Detect which cell encompasses the target text, then output its (X, Y) center coordinate. 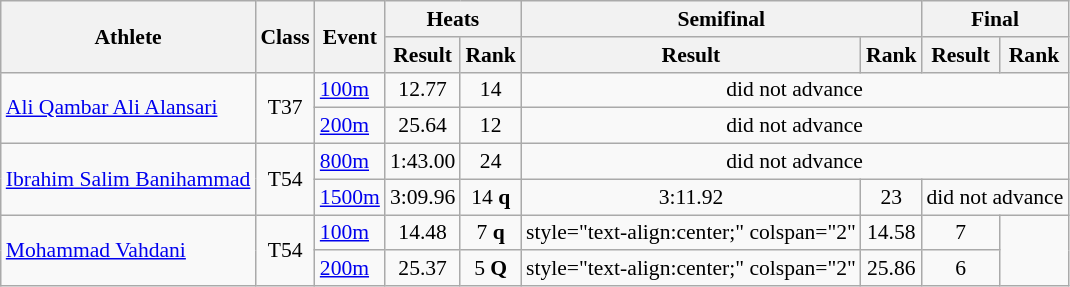
800m (350, 162)
Ali Qambar Ali Alansari (128, 108)
23 (892, 197)
24 (490, 162)
25.86 (892, 269)
7 q (490, 233)
14.58 (892, 233)
Class (284, 36)
3:11.92 (691, 197)
14 q (490, 197)
14 (490, 90)
14.48 (422, 233)
T37 (284, 108)
6 (961, 269)
Ibrahim Salim Banihammad (128, 180)
5 Q (490, 269)
12.77 (422, 90)
Event (350, 36)
7 (961, 233)
1:43.00 (422, 162)
25.37 (422, 269)
Mohammad Vahdani (128, 250)
Final (996, 19)
25.64 (422, 126)
1500m (350, 197)
12 (490, 126)
Athlete (128, 36)
3:09.96 (422, 197)
Heats (453, 19)
Semifinal (722, 19)
